Provide the (X, Y) coordinate of the cell's center where the given text is located.  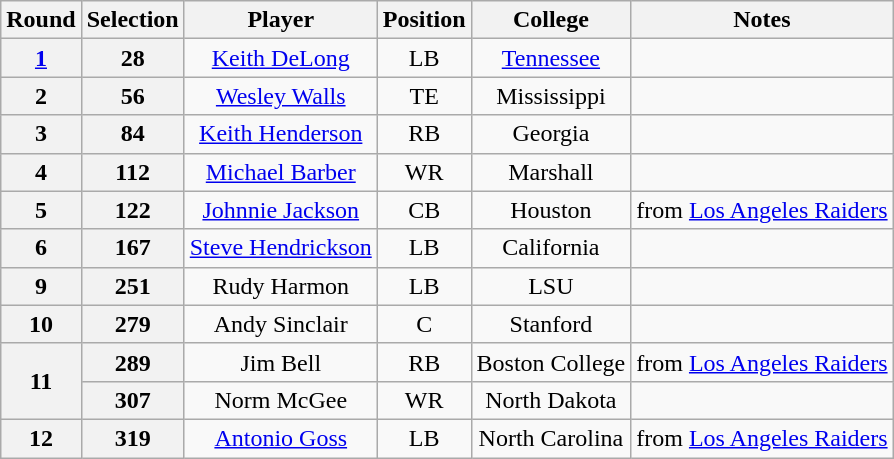
Antonio Goss (280, 438)
Jim Bell (280, 362)
1 (41, 58)
North Dakota (551, 400)
4 (41, 172)
Keith Henderson (280, 134)
279 (132, 324)
TE (424, 96)
167 (132, 248)
C (424, 324)
Stanford (551, 324)
11 (41, 381)
Wesley Walls (280, 96)
Player (280, 20)
Rudy Harmon (280, 286)
122 (132, 210)
Tennessee (551, 58)
3 (41, 134)
251 (132, 286)
12 (41, 438)
Houston (551, 210)
112 (132, 172)
Steve Hendrickson (280, 248)
10 (41, 324)
North Carolina (551, 438)
Position (424, 20)
College (551, 20)
Selection (132, 20)
5 (41, 210)
Round (41, 20)
Norm McGee (280, 400)
Michael Barber (280, 172)
Georgia (551, 134)
6 (41, 248)
2 (41, 96)
Andy Sinclair (280, 324)
Johnnie Jackson (280, 210)
9 (41, 286)
84 (132, 134)
307 (132, 400)
56 (132, 96)
Boston College (551, 362)
Keith DeLong (280, 58)
Notes (762, 20)
319 (132, 438)
28 (132, 58)
LSU (551, 286)
289 (132, 362)
California (551, 248)
Marshall (551, 172)
CB (424, 210)
Mississippi (551, 96)
